Output the (x, y) coordinate of the center of the cell containing the given text.  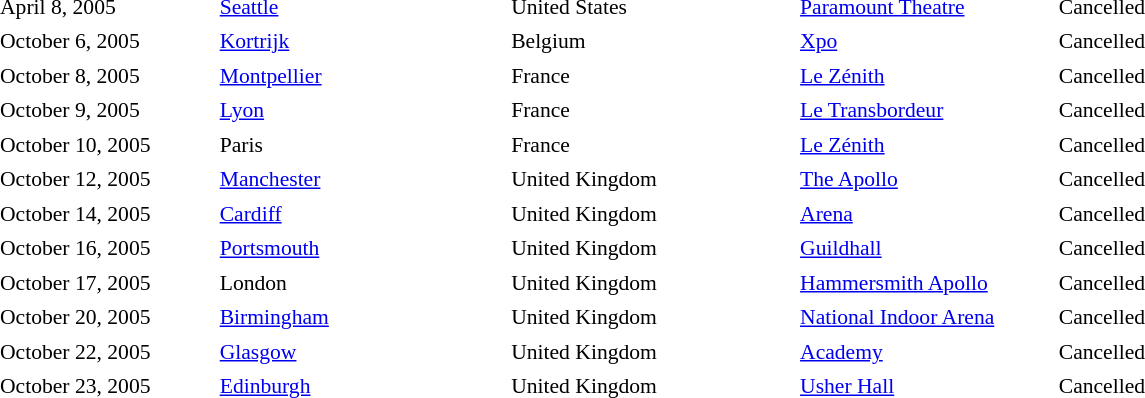
Xpo (925, 42)
Paris (361, 145)
Portsmouth (361, 248)
National Indoor Arena (925, 318)
Hammersmith Apollo (925, 283)
Academy (925, 352)
The Apollo (925, 180)
Arena (925, 214)
Le Transbordeur (925, 110)
Lyon (361, 110)
Guildhall (925, 248)
Montpellier (361, 76)
Birmingham (361, 318)
Manchester (361, 180)
Glasgow (361, 352)
Cardiff (361, 214)
Belgium (651, 42)
Kortrijk (361, 42)
London (361, 283)
